For the text-containing cell, return its midpoint in (X, Y) coordinate format. 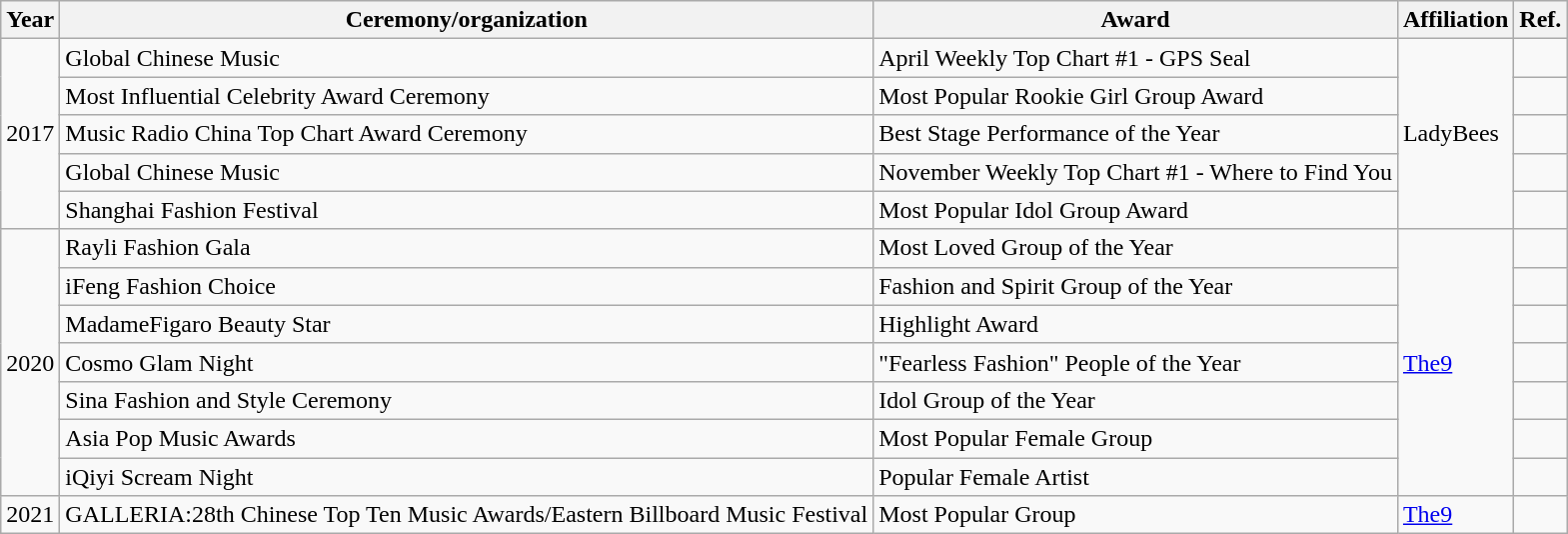
Most Loved Group of the Year (1135, 248)
Shanghai Fashion Festival (467, 210)
"Fearless Fashion" People of the Year (1135, 362)
Fashion and Spirit Group of the Year (1135, 286)
Cosmo Glam Night (467, 362)
Ceremony/organization (467, 20)
GALLERIA:28th Chinese Top Ten Music Awards/Eastern Billboard Music Festival (467, 515)
Rayli Fashion Gala (467, 248)
Affiliation (1455, 20)
2017 (30, 134)
Idol Group of the Year (1135, 400)
Most Popular Rookie Girl Group Award (1135, 96)
Most Influential Celebrity Award Ceremony (467, 96)
Music Radio China Top Chart Award Ceremony (467, 134)
Best Stage Performance of the Year (1135, 134)
Asia Pop Music Awards (467, 438)
Most Popular Idol Group Award (1135, 210)
Ref. (1541, 20)
Popular Female Artist (1135, 477)
Most Popular Group (1135, 515)
April Weekly Top Chart #1 - GPS Seal (1135, 58)
2021 (30, 515)
2020 (30, 362)
Sina Fashion and Style Ceremony (467, 400)
Most Popular Female Group (1135, 438)
iFeng Fashion Choice (467, 286)
Award (1135, 20)
Highlight Award (1135, 324)
LadyBees (1455, 134)
November Weekly Top Chart #1 - Where to Find You (1135, 172)
iQiyi Scream Night (467, 477)
Year (30, 20)
MadameFigaro Beauty Star (467, 324)
